Locate the cell with the specified text and output its (x, y) center coordinate. 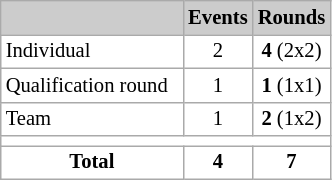
Individual (92, 51)
1 (1x1) (292, 85)
4 (218, 162)
4 (2x2) (292, 51)
2 (1x2) (292, 119)
Events (218, 17)
Qualification round (92, 85)
Rounds (292, 17)
7 (292, 162)
Total (92, 162)
Team (92, 119)
2 (218, 51)
